Extract the (x, y) coordinate from the center of the cell holding the provided text.  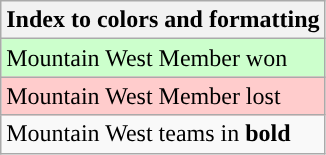
Index to colors and formatting (163, 20)
Mountain West Member lost (163, 96)
Mountain West Member won (163, 58)
Mountain West teams in bold (163, 134)
